Return the [x, y] coordinate for the center point of the cell that contains the specified text.  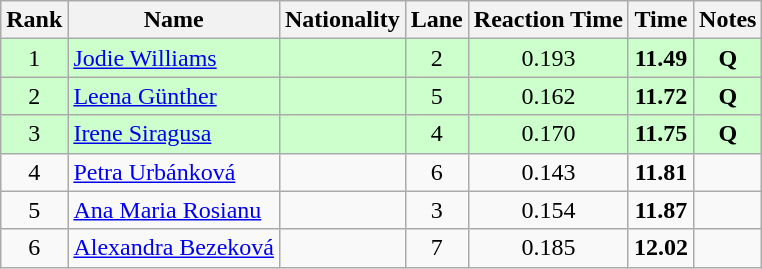
Irene Siragusa [174, 134]
Petra Urbánková [174, 172]
0.193 [548, 58]
11.75 [660, 134]
11.87 [660, 210]
11.49 [660, 58]
Ana Maria Rosianu [174, 210]
1 [34, 58]
Leena Günther [174, 96]
0.162 [548, 96]
Time [660, 20]
Alexandra Bezeková [174, 248]
Jodie Williams [174, 58]
11.81 [660, 172]
0.170 [548, 134]
Name [174, 20]
11.72 [660, 96]
0.185 [548, 248]
Reaction Time [548, 20]
12.02 [660, 248]
Rank [34, 20]
Lane [436, 20]
0.143 [548, 172]
Nationality [342, 20]
7 [436, 248]
Notes [728, 20]
0.154 [548, 210]
